Scan for the cell matching the given text and deliver its [x, y] coordinate at center. 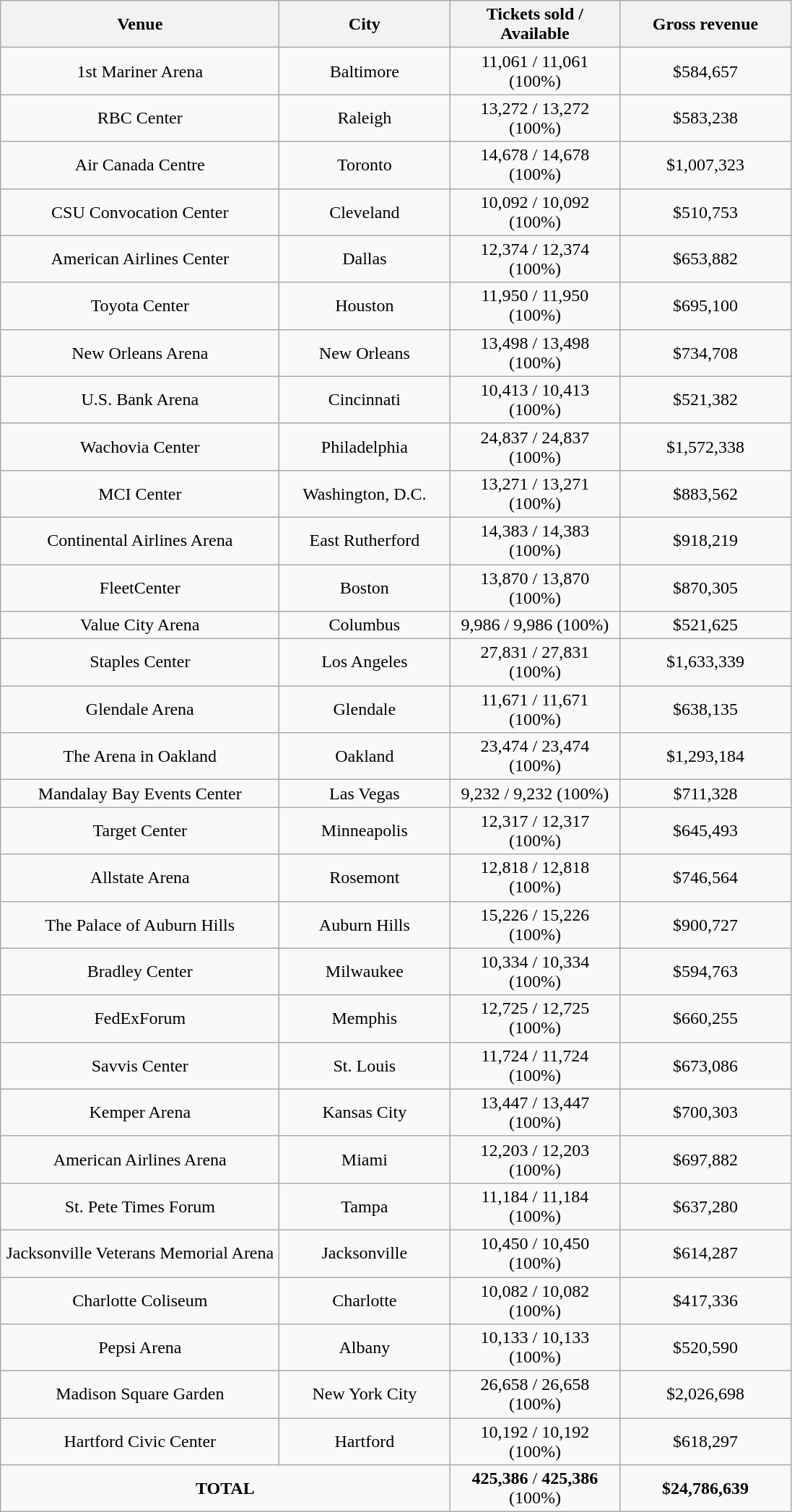
$520,590 [705, 1347]
Continental Airlines Arena [140, 540]
$637,280 [705, 1206]
$614,287 [705, 1254]
Bradley Center [140, 972]
$1,293,184 [705, 757]
East Rutherford [365, 540]
Charlotte [365, 1300]
Oakland [365, 757]
$24,786,639 [705, 1489]
Gross revenue [705, 25]
$883,562 [705, 494]
10,133 / 10,133 (100%) [535, 1347]
American Airlines Arena [140, 1160]
Glendale Arena [140, 709]
CSU Convocation Center [140, 212]
Columbus [365, 625]
$870,305 [705, 588]
Rosemont [365, 878]
12,203 / 12,203 (100%) [535, 1160]
14,383 / 14,383 (100%) [535, 540]
The Palace of Auburn Hills [140, 924]
12,725 / 12,725 (100%) [535, 1018]
15,226 / 15,226 (100%) [535, 924]
Dallas [365, 258]
$918,219 [705, 540]
Value City Arena [140, 625]
$1,007,323 [705, 165]
Pepsi Arena [140, 1347]
Kansas City [365, 1112]
Jacksonville [365, 1254]
26,658 / 26,658 (100%) [535, 1395]
$594,763 [705, 972]
$521,625 [705, 625]
Toronto [365, 165]
$697,882 [705, 1160]
27,831 / 27,831 (100%) [535, 663]
10,092 / 10,092 (100%) [535, 212]
$417,336 [705, 1300]
Staples Center [140, 663]
Hartford [365, 1441]
10,413 / 10,413 (100%) [535, 400]
12,374 / 12,374 (100%) [535, 258]
St. Pete Times Forum [140, 1206]
10,450 / 10,450 (100%) [535, 1254]
American Airlines Center [140, 258]
The Arena in Oakland [140, 757]
$583,238 [705, 118]
$645,493 [705, 830]
Philadelphia [365, 446]
$584,657 [705, 71]
Glendale [365, 709]
$711,328 [705, 794]
1st Mariner Arena [140, 71]
$734,708 [705, 352]
14,678 / 14,678 (100%) [535, 165]
Baltimore [365, 71]
23,474 / 23,474 (100%) [535, 757]
$1,572,338 [705, 446]
12,818 / 12,818 (100%) [535, 878]
Target Center [140, 830]
MCI Center [140, 494]
11,061 / 11,061 (100%) [535, 71]
RBC Center [140, 118]
Tickets sold / Available [535, 25]
Allstate Arena [140, 878]
New Orleans Arena [140, 352]
10,082 / 10,082 (100%) [535, 1300]
$510,753 [705, 212]
Savvis Center [140, 1066]
Mandalay Bay Events Center [140, 794]
U.S. Bank Arena [140, 400]
Houston [365, 306]
$618,297 [705, 1441]
Charlotte Coliseum [140, 1300]
11,184 / 11,184 (100%) [535, 1206]
Las Vegas [365, 794]
10,192 / 10,192 (100%) [535, 1441]
Cleveland [365, 212]
$2,026,698 [705, 1395]
11,724 / 11,724 (100%) [535, 1066]
$660,255 [705, 1018]
9,232 / 9,232 (100%) [535, 794]
Milwaukee [365, 972]
$700,303 [705, 1112]
New York City [365, 1395]
Tampa [365, 1206]
$673,086 [705, 1066]
Madison Square Garden [140, 1395]
13,447 / 13,447 (100%) [535, 1112]
$746,564 [705, 878]
11,671 / 11,671 (100%) [535, 709]
Wachovia Center [140, 446]
13,498 / 13,498 (100%) [535, 352]
Venue [140, 25]
10,334 / 10,334 (100%) [535, 972]
Los Angeles [365, 663]
Minneapolis [365, 830]
$695,100 [705, 306]
13,271 / 13,271 (100%) [535, 494]
$900,727 [705, 924]
$638,135 [705, 709]
Miami [365, 1160]
St. Louis [365, 1066]
13,870 / 13,870 (100%) [535, 588]
425,386 / 425,386 (100%) [535, 1489]
$1,633,339 [705, 663]
Air Canada Centre [140, 165]
9,986 / 9,986 (100%) [535, 625]
TOTAL [225, 1489]
$521,382 [705, 400]
11,950 / 11,950 (100%) [535, 306]
Jacksonville Veterans Memorial Arena [140, 1254]
13,272 / 13,272 (100%) [535, 118]
Albany [365, 1347]
Memphis [365, 1018]
$653,882 [705, 258]
Washington, D.C. [365, 494]
12,317 / 12,317 (100%) [535, 830]
Boston [365, 588]
Raleigh [365, 118]
Toyota Center [140, 306]
Hartford Civic Center [140, 1441]
City [365, 25]
Kemper Arena [140, 1112]
Cincinnati [365, 400]
FleetCenter [140, 588]
Auburn Hills [365, 924]
FedExForum [140, 1018]
24,837 / 24,837 (100%) [535, 446]
New Orleans [365, 352]
